Identify which cell holds the provided text, then report its (x, y) central coordinate. 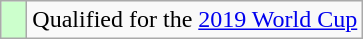
Qualified for the 2019 World Cup (195, 20)
